Find where the given text appears and provide that cell's center as (x, y) coordinate. 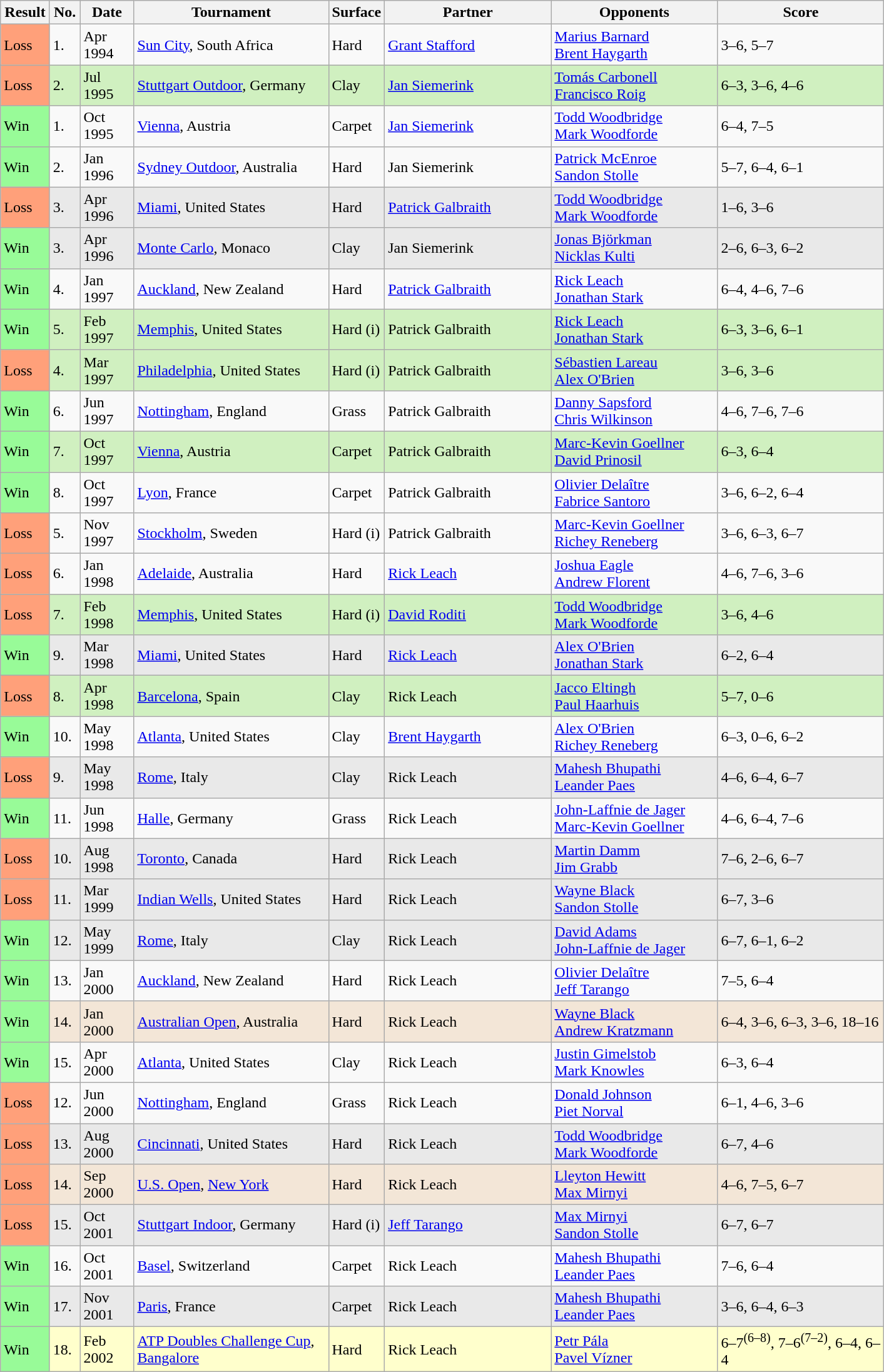
17. (65, 1306)
6–4, 4–6, 7–6 (801, 289)
6–7, 3–6 (801, 900)
3–6, 6–3, 6–7 (801, 533)
6–7(6–8), 7–6(7–2), 6–4, 6–4 (801, 1349)
Halle, Germany (231, 818)
Stockholm, Sweden (231, 533)
3–6, 6–2, 6–4 (801, 492)
Mar 1998 (107, 656)
5–7, 6–4, 6–1 (801, 166)
Sun City, South Africa (231, 45)
Basel, Switzerland (231, 1266)
6–4, 3–6, 6–3, 3–6, 18–16 (801, 1021)
Philadelphia, United States (231, 370)
Nov 2001 (107, 1306)
Indian Wells, United States (231, 900)
7–6, 6–4 (801, 1266)
Score (801, 13)
4–6, 7–6, 7–6 (801, 410)
Paris, France (231, 1306)
7–5, 6–4 (801, 981)
Petr Pála Pavel Vízner (634, 1349)
John-Laffnie de Jager Marc-Kevin Goellner (634, 818)
Jun 2000 (107, 1102)
Patrick McEnroe Sandon Stolle (634, 166)
Jacco Eltingh Paul Haarhuis (634, 696)
Jan 1997 (107, 289)
6–3, 3–6, 4–6 (801, 85)
Adelaide, Australia (231, 574)
Apr 1994 (107, 45)
Danny Sapsford Chris Wilkinson (634, 410)
Olivier Delaître Jeff Tarango (634, 981)
Jonas Björkman Nicklas Kulti (634, 248)
Australian Open, Australia (231, 1021)
6–7, 6–7 (801, 1225)
Lyon, France (231, 492)
Apr 1998 (107, 696)
David Roditi (468, 614)
Sep 2000 (107, 1185)
Sébastien Lareau Alex O'Brien (634, 370)
16. (65, 1266)
Cincinnati, United States (231, 1144)
Justin Gimelstob Mark Knowles (634, 1062)
6–3, 0–6, 6–2 (801, 737)
6–7, 4–6 (801, 1144)
Jun 1997 (107, 410)
Martin Damm Jim Grabb (634, 858)
Alex O'Brien Richey Reneberg (634, 737)
2–6, 6–3, 6–2 (801, 248)
4–6, 6–4, 7–6 (801, 818)
Jun 1998 (107, 818)
Sydney Outdoor, Australia (231, 166)
3–6, 6–4, 6–3 (801, 1306)
Jul 1995 (107, 85)
Aug 2000 (107, 1144)
6–2, 6–4 (801, 656)
4–6, 7–6, 3–6 (801, 574)
ATP Doubles Challenge Cup, Bangalore (231, 1349)
6–3, 3–6, 6–1 (801, 329)
Partner (468, 13)
Brent Haygarth (468, 737)
Mar 1999 (107, 900)
Grant Stafford (468, 45)
6–1, 4–6, 3–6 (801, 1102)
18. (65, 1349)
Barcelona, Spain (231, 696)
Apr 2000 (107, 1062)
Marius Barnard Brent Haygarth (634, 45)
Toronto, Canada (231, 858)
Aug 1998 (107, 858)
Wayne Black Andrew Kratzmann (634, 1021)
5–7, 0–6 (801, 696)
Tournament (231, 13)
Marc-Kevin Goellner Richey Reneberg (634, 533)
Marc-Kevin Goellner David Prinosil (634, 452)
Alex O'Brien Jonathan Stark (634, 656)
4–6, 7–5, 6–7 (801, 1185)
Donald Johnson Piet Norval (634, 1102)
Nov 1997 (107, 533)
Opponents (634, 13)
Lleyton Hewitt Max Mirnyi (634, 1185)
Feb 1998 (107, 614)
Result (25, 13)
Monte Carlo, Monaco (231, 248)
Stuttgart Indoor, Germany (231, 1225)
Date (107, 13)
Feb 1997 (107, 329)
4–6, 6–4, 6–7 (801, 777)
Feb 2002 (107, 1349)
Max Mirnyi Sandon Stolle (634, 1225)
3–6, 3–6 (801, 370)
Wayne Black Sandon Stolle (634, 900)
Tomás Carbonell Francisco Roig (634, 85)
3–6, 5–7 (801, 45)
Joshua Eagle Andrew Florent (634, 574)
1–6, 3–6 (801, 208)
Oct 1995 (107, 126)
U.S. Open, New York (231, 1185)
Jan 1996 (107, 166)
No. (65, 13)
3–6, 4–6 (801, 614)
6–4, 7–5 (801, 126)
6–7, 6–1, 6–2 (801, 940)
7–6, 2–6, 6–7 (801, 858)
Jeff Tarango (468, 1225)
Surface (357, 13)
Olivier Delaître Fabrice Santoro (634, 492)
Mar 1997 (107, 370)
May 1999 (107, 940)
Jan 1998 (107, 574)
David Adams John-Laffnie de Jager (634, 940)
Stuttgart Outdoor, Germany (231, 85)
